Output the [X, Y] coordinate of the center of the cell containing the given text.  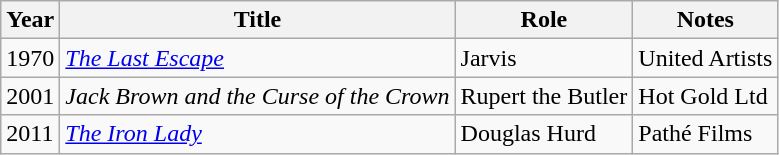
Pathé Films [706, 134]
1970 [30, 58]
Title [258, 20]
The Last Escape [258, 58]
2011 [30, 134]
2001 [30, 96]
Hot Gold Ltd [706, 96]
United Artists [706, 58]
Jarvis [544, 58]
Year [30, 20]
Rupert the Butler [544, 96]
The Iron Lady [258, 134]
Notes [706, 20]
Role [544, 20]
Jack Brown and the Curse of the Crown [258, 96]
Douglas Hurd [544, 134]
